For the text-containing cell, return its midpoint in (x, y) coordinate format. 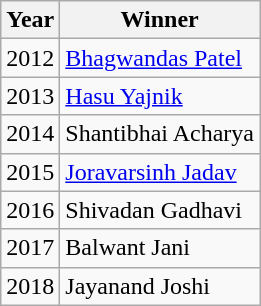
Joravarsinh Jadav (160, 172)
Winner (160, 20)
2017 (30, 248)
Bhagwandas Patel (160, 58)
2012 (30, 58)
2015 (30, 172)
2014 (30, 134)
Balwant Jani (160, 248)
Year (30, 20)
2016 (30, 210)
Hasu Yajnik (160, 96)
Shivadan Gadhavi (160, 210)
2013 (30, 96)
Jayanand Joshi (160, 286)
Shantibhai Acharya (160, 134)
2018 (30, 286)
